Search for the cell housing the specified text and yield its (x, y) center coordinate. 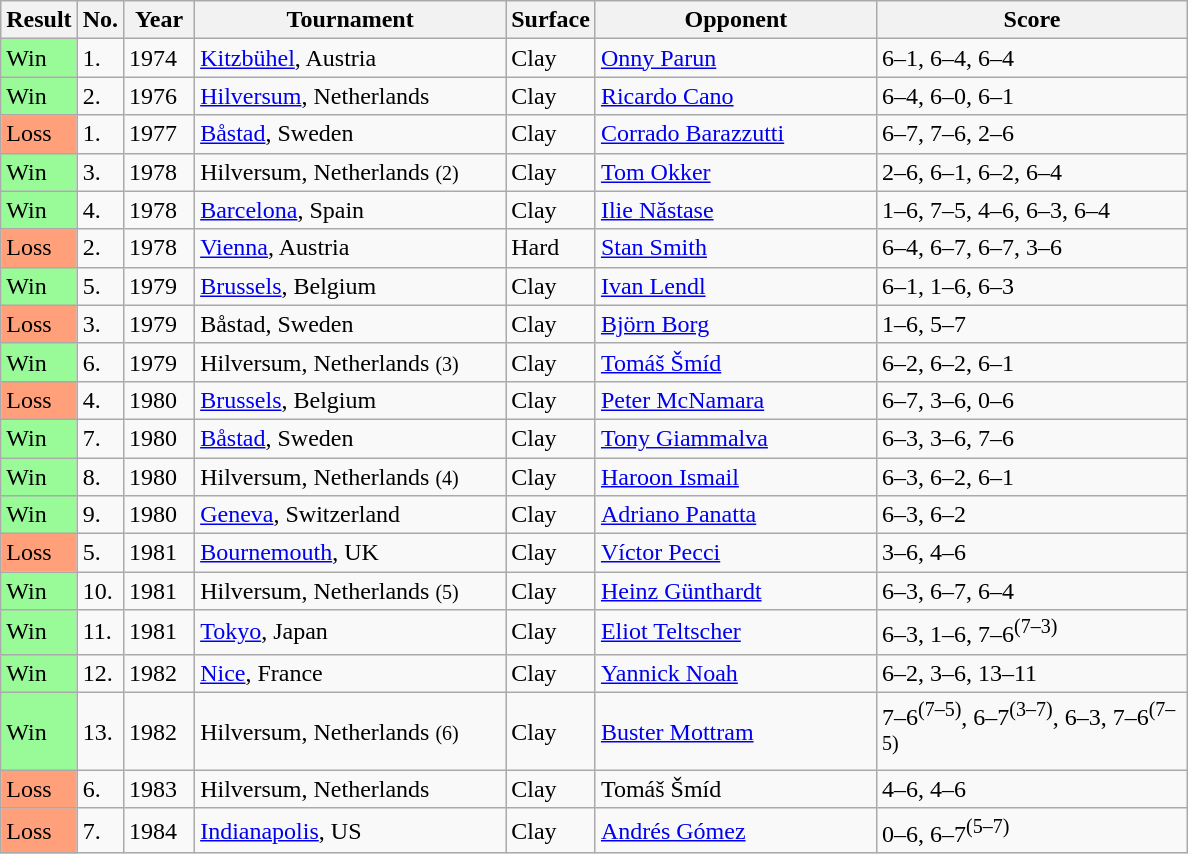
Corrado Barazzutti (736, 134)
Tokyo, Japan (350, 632)
No. (100, 20)
Stan Smith (736, 248)
6–2, 3–6, 13–11 (1032, 673)
Eliot Teltscher (736, 632)
Tom Okker (736, 172)
2–6, 6–1, 6–2, 6–4 (1032, 172)
Hilversum, Netherlands (6) (350, 731)
Hard (551, 248)
Hilversum, Netherlands (2) (350, 172)
Barcelona, Spain (350, 210)
4–6, 4–6 (1032, 789)
Tony Giammalva (736, 438)
13. (100, 731)
Score (1032, 20)
1977 (160, 134)
6–1, 6–4, 6–4 (1032, 58)
Geneva, Switzerland (350, 515)
Hilversum, Netherlands (4) (350, 477)
Adriano Panatta (736, 515)
Ilie Năstase (736, 210)
0–6, 6–7(5–7) (1032, 830)
6–4, 6–7, 6–7, 3–6 (1032, 248)
Tournament (350, 20)
6–3, 1–6, 7–6(7–3) (1032, 632)
Hilversum, Netherlands (5) (350, 591)
1984 (160, 830)
Nice, France (350, 673)
Yannick Noah (736, 673)
Ricardo Cano (736, 96)
Kitzbühel, Austria (350, 58)
Vienna, Austria (350, 248)
3–6, 4–6 (1032, 553)
6–3, 6–2, 6–1 (1032, 477)
6–3, 6–2 (1032, 515)
Result (39, 20)
6–2, 6–2, 6–1 (1032, 362)
Heinz Günthardt (736, 591)
1–6, 7–5, 4–6, 6–3, 6–4 (1032, 210)
Buster Mottram (736, 731)
6–3, 6–7, 6–4 (1032, 591)
Indianapolis, US (350, 830)
Year (160, 20)
Ivan Lendl (736, 286)
Andrés Gómez (736, 830)
Björn Borg (736, 324)
7–6(7–5), 6–7(3–7), 6–3, 7–6(7–5) (1032, 731)
Peter McNamara (736, 400)
Víctor Pecci (736, 553)
Onny Parun (736, 58)
6–7, 3–6, 0–6 (1032, 400)
Surface (551, 20)
Haroon Ismail (736, 477)
6–3, 3–6, 7–6 (1032, 438)
10. (100, 591)
1974 (160, 58)
1983 (160, 789)
1976 (160, 96)
1–6, 5–7 (1032, 324)
6–7, 7–6, 2–6 (1032, 134)
Bournemouth, UK (350, 553)
11. (100, 632)
Opponent (736, 20)
8. (100, 477)
12. (100, 673)
6–1, 1–6, 6–3 (1032, 286)
6–4, 6–0, 6–1 (1032, 96)
9. (100, 515)
Hilversum, Netherlands (3) (350, 362)
